From the cell containing the given text, extract its center point as (x, y) coordinate. 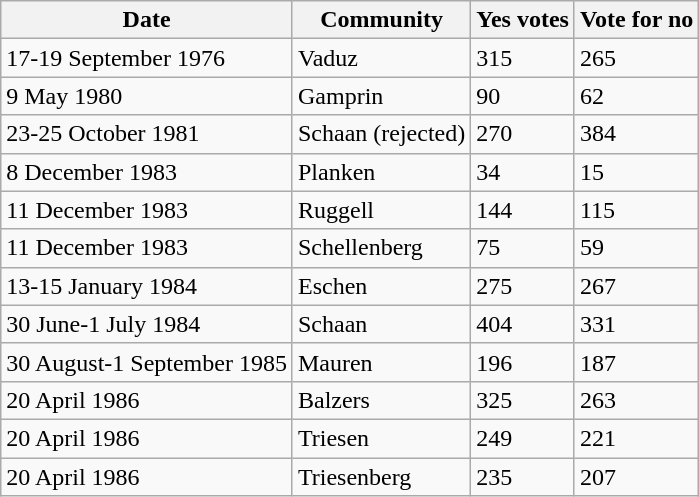
115 (636, 210)
Mauren (381, 362)
30 June-1 July 1984 (147, 324)
62 (636, 96)
Vote for no (636, 20)
221 (636, 438)
384 (636, 134)
Date (147, 20)
Triesenberg (381, 477)
265 (636, 58)
Planken (381, 172)
325 (523, 400)
8 December 1983 (147, 172)
404 (523, 324)
15 (636, 172)
187 (636, 362)
Eschen (381, 286)
30 August-1 September 1985 (147, 362)
23-25 October 1981 (147, 134)
Triesen (381, 438)
Balzers (381, 400)
Schaan (381, 324)
267 (636, 286)
196 (523, 362)
249 (523, 438)
207 (636, 477)
13-15 January 1984 (147, 286)
144 (523, 210)
331 (636, 324)
Ruggell (381, 210)
Vaduz (381, 58)
75 (523, 248)
275 (523, 286)
Yes votes (523, 20)
270 (523, 134)
235 (523, 477)
9 May 1980 (147, 96)
90 (523, 96)
Schaan (rejected) (381, 134)
Gamprin (381, 96)
34 (523, 172)
263 (636, 400)
17-19 September 1976 (147, 58)
Community (381, 20)
59 (636, 248)
Schellenberg (381, 248)
315 (523, 58)
